Identify which cell holds the provided text, then report its [x, y] central coordinate. 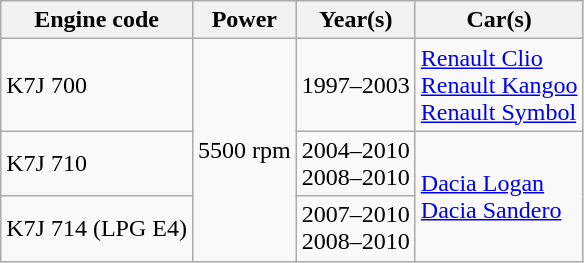
K7J 710 [97, 164]
5500 rpm [244, 150]
Year(s) [356, 20]
2007–20102008–2010 [356, 228]
2004–20102008–2010 [356, 164]
K7J 700 [97, 85]
Car(s) [499, 20]
1997–2003 [356, 85]
Renault ClioRenault KangooRenault Symbol [499, 85]
Dacia Logan Dacia Sandero [499, 196]
K7J 714 (LPG E4) [97, 228]
Engine code [97, 20]
Power [244, 20]
